Identify which cell holds the provided text, then report its [x, y] central coordinate. 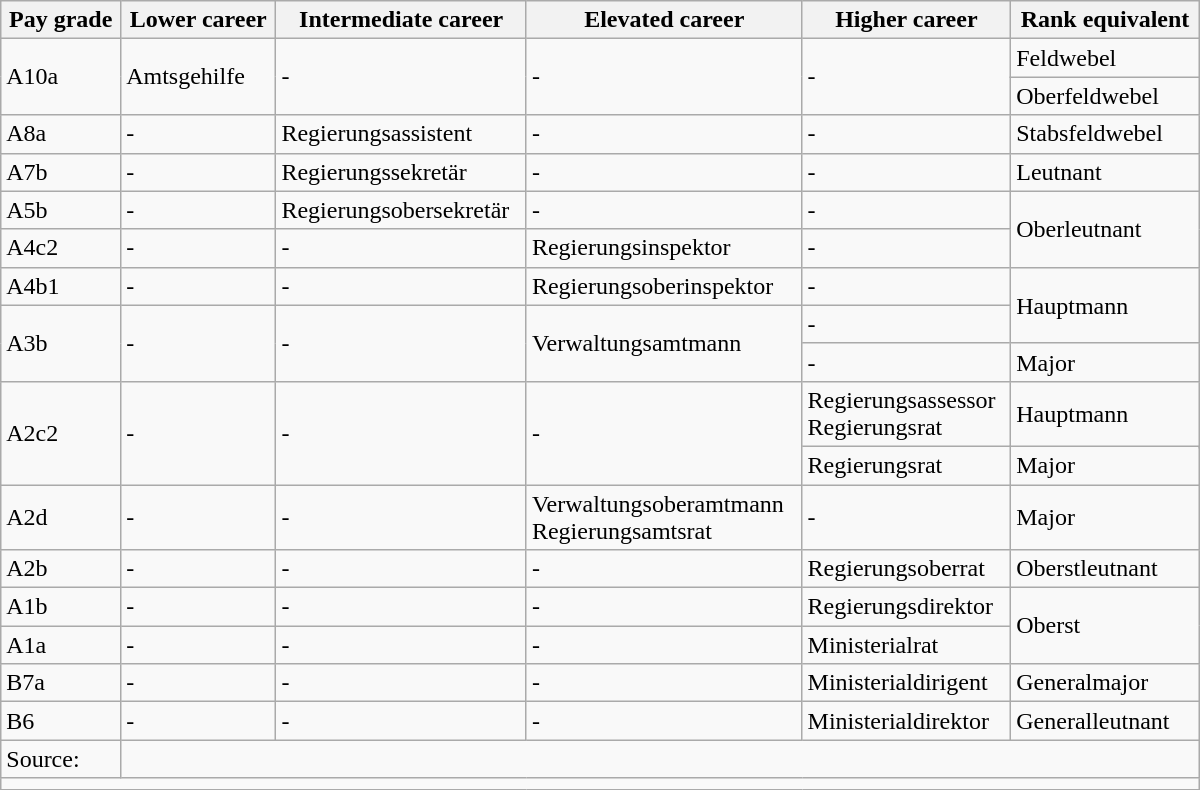
A2b [61, 569]
Pay grade [61, 20]
A5b [61, 210]
A1a [61, 645]
Regierungsdirektor [906, 607]
Regierungsinspektor [664, 248]
Oberst [1106, 626]
A4c2 [61, 248]
B7a [61, 683]
Amtsgehilfe [198, 77]
Elevated career [664, 20]
A10a [61, 77]
Regierungsoberrat [906, 569]
Regierungsoberinspektor [664, 286]
A4b1 [61, 286]
Regierungsrat [906, 465]
Oberleutnant [1106, 229]
A8a [61, 134]
Ministerialrat [906, 645]
B6 [61, 721]
Generalmajor [1106, 683]
A2c2 [61, 432]
Oberstleutnant [1106, 569]
RegierungsassessorRegierungsrat [906, 414]
Ministerialdirigent [906, 683]
A1b [61, 607]
Oberfeldwebel [1106, 96]
Rank equivalent [1106, 20]
Regierungsassistent [401, 134]
Higher career [906, 20]
VerwaltungsoberamtmannRegierungsamtsrat [664, 516]
Source: [61, 759]
Regierungsobersekretär [401, 210]
Feldwebel [1106, 58]
Verwaltungsamtmann [664, 343]
Ministerialdirektor [906, 721]
Stabsfeldwebel [1106, 134]
A3b [61, 343]
Lower career [198, 20]
Leutnant [1106, 172]
Regierungssekretär [401, 172]
A2d [61, 516]
A7b [61, 172]
Generalleutnant [1106, 721]
Intermediate career [401, 20]
